Find where the given text appears and provide that cell's center as [x, y] coordinate. 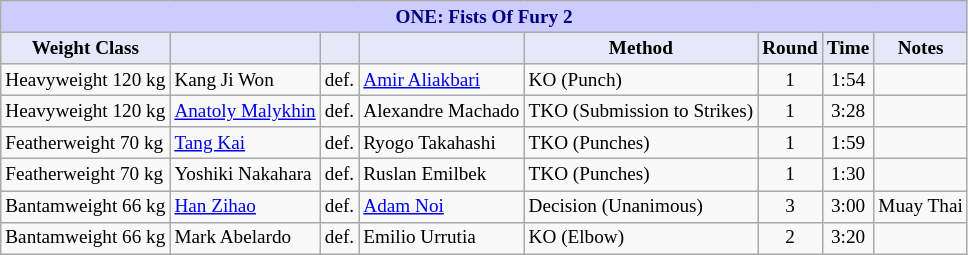
Amir Aliakbari [442, 80]
Notes [921, 48]
Tang Kai [245, 143]
Alexandre Machado [442, 111]
Adam Noi [442, 206]
Ruslan Emilbek [442, 175]
Muay Thai [921, 206]
KO (Punch) [641, 80]
KO (Elbow) [641, 238]
ONE: Fists Of Fury 2 [484, 17]
Weight Class [86, 48]
Han Zihao [245, 206]
Round [790, 48]
Time [848, 48]
2 [790, 238]
1:30 [848, 175]
3:28 [848, 111]
3:00 [848, 206]
Method [641, 48]
Anatoly Malykhin [245, 111]
Mark Abelardo [245, 238]
Decision (Unanimous) [641, 206]
Ryogo Takahashi [442, 143]
Kang Ji Won [245, 80]
TKO (Submission to Strikes) [641, 111]
3 [790, 206]
Yoshiki Nakahara [245, 175]
3:20 [848, 238]
1:59 [848, 143]
Emilio Urrutia [442, 238]
1:54 [848, 80]
